Provide the (X, Y) coordinate of the cell's center where the given text is located.  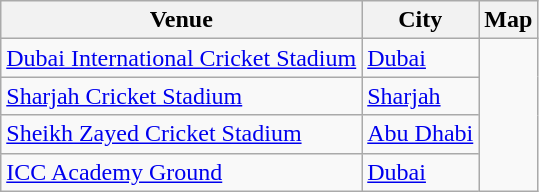
Map (508, 20)
Dubai International Cricket Stadium (182, 58)
Venue (182, 20)
ICC Academy Ground (182, 172)
Abu Dhabi (420, 134)
Sharjah (420, 96)
Sharjah Cricket Stadium (182, 96)
City (420, 20)
Sheikh Zayed Cricket Stadium (182, 134)
